Capture the cell that displays the provided text and extract its (x, y) central coordinate. 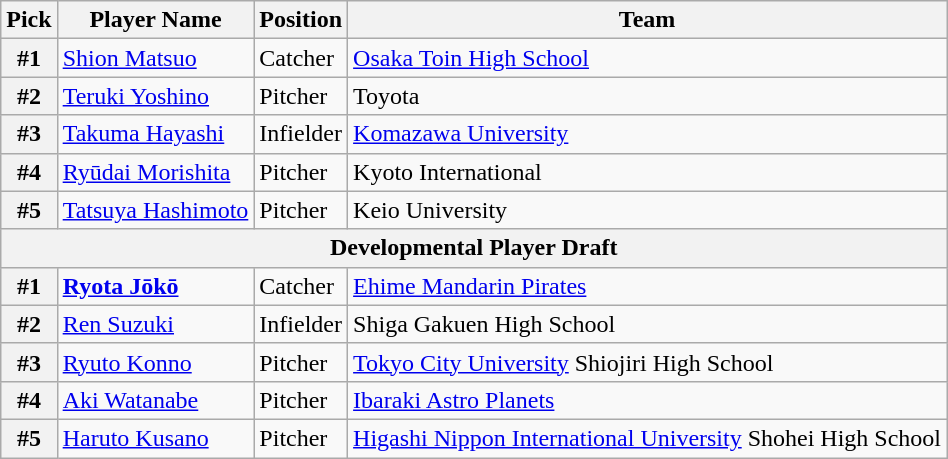
Team (648, 20)
Komazawa University (648, 134)
Ryuto Konno (156, 362)
Position (301, 20)
Developmental Player Draft (474, 248)
Kyoto International (648, 172)
Tokyo City University Shiojiri High School (648, 362)
Shiga Gakuen High School (648, 324)
Takuma Hayashi (156, 134)
Pick (29, 20)
Haruto Kusano (156, 438)
Aki Watanabe (156, 400)
Ren Suzuki (156, 324)
Ryūdai Morishita (156, 172)
Higashi Nippon International University Shohei High School (648, 438)
Teruki Yoshino (156, 96)
Ehime Mandarin Pirates (648, 286)
Toyota (648, 96)
Shion Matsuo (156, 58)
Keio University (648, 210)
Tatsuya Hashimoto (156, 210)
Osaka Toin High School (648, 58)
Player Name (156, 20)
Ibaraki Astro Planets (648, 400)
Ryota Jōkō (156, 286)
